Extract the (X, Y) coordinate from the center of the cell holding the provided text.  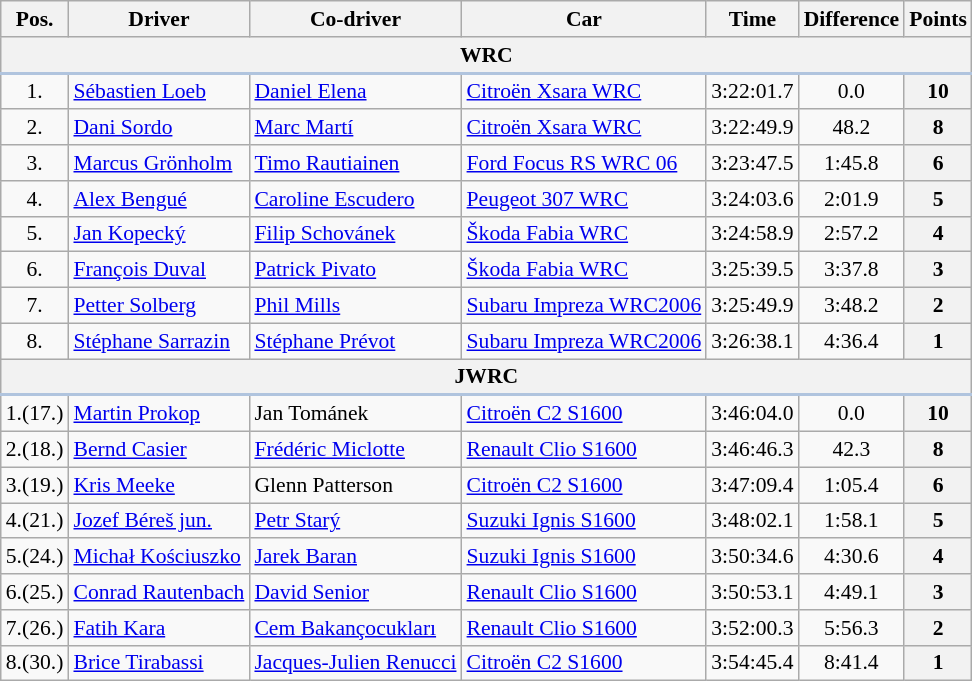
1.(17.) (35, 413)
3:24:03.6 (752, 199)
Brice Tirabassi (158, 663)
3:22:49.9 (752, 128)
Conrad Rautenbach (158, 592)
2:01.9 (852, 199)
Marc Martí (355, 128)
4:30.6 (852, 557)
Difference (852, 19)
Pos. (35, 19)
Kris Meeke (158, 485)
Jarek Baran (355, 557)
4.(21.) (35, 521)
Glenn Patterson (355, 485)
4. (35, 199)
Phil Mills (355, 306)
JWRC (486, 377)
3:25:39.5 (752, 270)
8.(30.) (35, 663)
3:37.8 (852, 270)
Jan Kopecký (158, 234)
Alex Bengué (158, 199)
Cem Bakançocukları (355, 628)
François Duval (158, 270)
Fatih Kara (158, 628)
Bernd Casier (158, 450)
Martin Prokop (158, 413)
6. (35, 270)
1:45.8 (852, 163)
Dani Sordo (158, 128)
42.3 (852, 450)
3:24:58.9 (752, 234)
3:54:45.4 (752, 663)
3:48:02.1 (752, 521)
3:46:46.3 (752, 450)
7.(26.) (35, 628)
5.(24.) (35, 557)
3:50:34.6 (752, 557)
Marcus Grönholm (158, 163)
3:52:00.3 (752, 628)
3:50:53.1 (752, 592)
3.(19.) (35, 485)
1. (35, 91)
2:57.2 (852, 234)
3:46:04.0 (752, 413)
3:47:09.4 (752, 485)
3:22:01.7 (752, 91)
Ford Focus RS WRC 06 (584, 163)
Stéphane Sarrazin (158, 341)
Peugeot 307 WRC (584, 199)
1:58.1 (852, 521)
48.2 (852, 128)
Jozef Béreš jun. (158, 521)
3:48.2 (852, 306)
Time (752, 19)
8:41.4 (852, 663)
Patrick Pivato (355, 270)
3:25:49.9 (752, 306)
1:05.4 (852, 485)
Michał Kościuszko (158, 557)
Caroline Escudero (355, 199)
7. (35, 306)
Petter Solberg (158, 306)
Daniel Elena (355, 91)
Co-driver (355, 19)
Filip Schovánek (355, 234)
David Senior (355, 592)
Jacques-Julien Renucci (355, 663)
Sébastien Loeb (158, 91)
6.(25.) (35, 592)
4:36.4 (852, 341)
Points (938, 19)
2. (35, 128)
Frédéric Miclotte (355, 450)
Jan Tománek (355, 413)
3:26:38.1 (752, 341)
5. (35, 234)
Timo Rautiainen (355, 163)
Driver (158, 19)
Petr Starý (355, 521)
Stéphane Prévot (355, 341)
WRC (486, 55)
5:56.3 (852, 628)
3. (35, 163)
8. (35, 341)
3:23:47.5 (752, 163)
4:49.1 (852, 592)
2.(18.) (35, 450)
Car (584, 19)
